Output the (X, Y) coordinate of the center of the cell containing the given text.  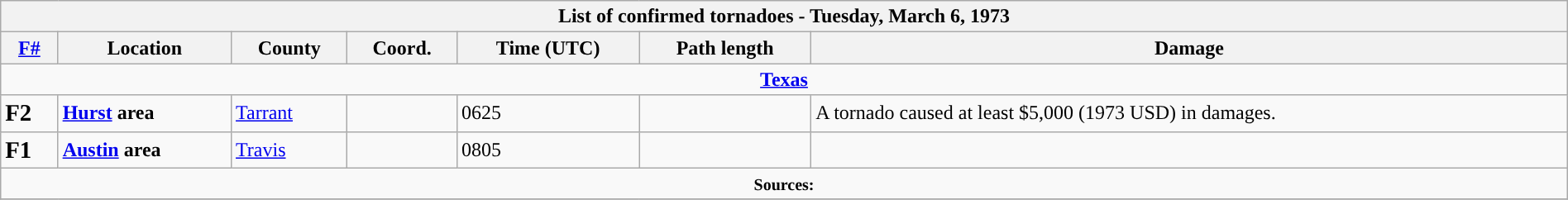
0625 (548, 113)
Damage (1189, 48)
Tarrant (289, 113)
Travis (289, 150)
Hurst area (144, 113)
0805 (548, 150)
Location (144, 48)
Time (UTC) (548, 48)
Austin area (144, 150)
Coord. (402, 48)
A tornado caused at least $5,000 (1973 USD) in damages. (1189, 113)
F1 (30, 150)
Sources: (784, 183)
List of confirmed tornadoes - Tuesday, March 6, 1973 (784, 17)
Texas (784, 79)
F2 (30, 113)
F# (30, 48)
County (289, 48)
Path length (725, 48)
